Return the (x, y) coordinate for the center point of the cell that contains the specified text.  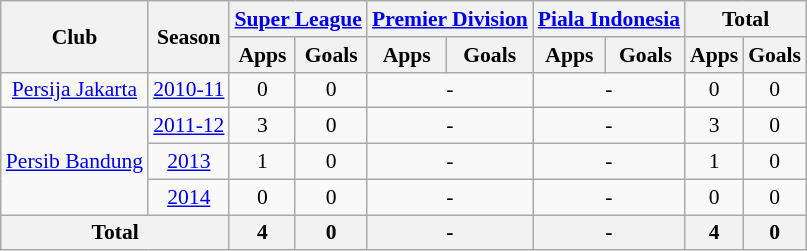
Club (74, 36)
2014 (188, 197)
Persib Bandung (74, 162)
Season (188, 36)
2010-11 (188, 90)
Super League (298, 19)
Piala Indonesia (609, 19)
2011-12 (188, 126)
2013 (188, 162)
Persija Jakarta (74, 90)
Premier Division (450, 19)
